Locate the cell with the specified text and output its (X, Y) center coordinate. 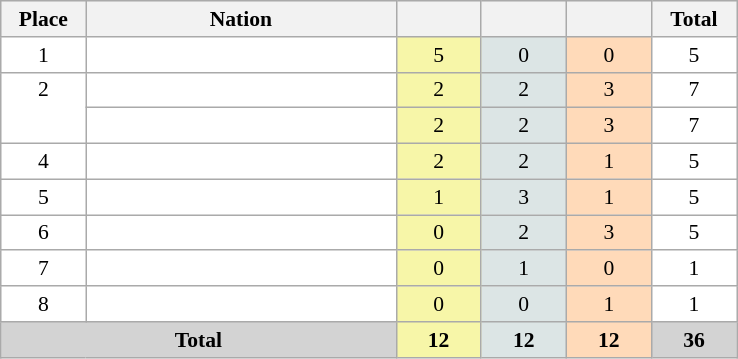
Place (44, 19)
4 (44, 162)
36 (694, 340)
6 (44, 233)
Nation (241, 19)
8 (44, 304)
